Pinpoint the cell where the given text exists, returning its (x, y) midpoint coordinate. 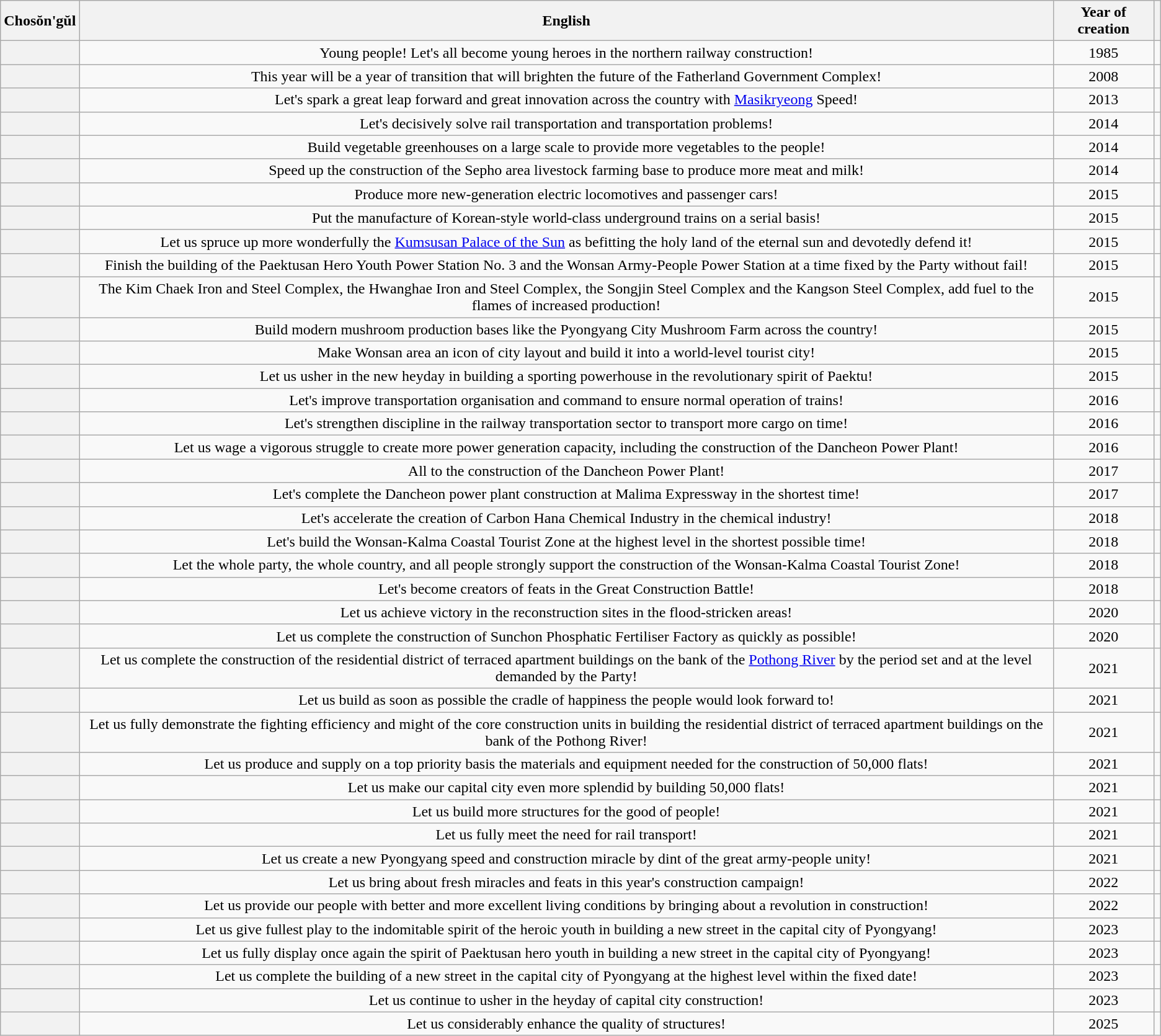
All to the construction of the Dancheon Power Plant! (566, 471)
Let's become creators of feats in the Great Construction Battle! (566, 589)
English (566, 21)
Let's improve transportation organisation and command to ensure normal operation of trains! (566, 400)
Let us achieve victory in the reconstruction sites in the flood-stricken areas! (566, 612)
Let us produce and supply on a top priority basis the materials and equipment needed for the construction of 50,000 flats! (566, 764)
Let us fully display once again the spirit of Paektusan hero youth in building a new street in the capital city of Pyongyang! (566, 953)
Let us give fullest play to the indomitable spirit of the heroic youth in building a new street in the capital city of Pyongyang! (566, 929)
Chosŏn'gŭl (40, 21)
2013 (1103, 100)
Let us provide our people with better and more excellent living conditions by bringing about a revolution in construction! (566, 906)
Let us fully meet the need for rail transport! (566, 835)
Put the manufacture of Korean-style world-class underground trains on a serial basis! (566, 218)
Speed up the construction of the Sepho area livestock farming base to produce more meat and milk! (566, 171)
Year of creation (1103, 21)
Let us usher in the new heyday in building a sporting powerhouse in the revolutionary spirit of Paektu! (566, 377)
Let us wage a vigorous struggle to create more power generation capacity, including the construction of the Dancheon Power Plant! (566, 447)
Let's decisively solve rail transportation and transportation problems! (566, 123)
Let us complete the construction of Sunchon Phosphatic Fertiliser Factory as quickly as possible! (566, 636)
Let us continue to usher in the heyday of capital city construction! (566, 1000)
Let's accelerate the creation of Carbon Hana Chemical Industry in the chemical industry! (566, 518)
Let's spark a great leap forward and great innovation across the country with Masikryeong Speed! (566, 100)
2025 (1103, 1024)
Let us complete the building of a new street in the capital city of Pyongyang at the highest level within the fixed date! (566, 976)
Let us build more structures for the good of people! (566, 811)
Build modern mushroom production bases like the Pyongyang City Mushroom Farm across the country! (566, 329)
Let us bring about fresh miracles and feats in this year's construction campaign! (566, 882)
Young people! Let's all become young heroes in the northern railway construction! (566, 53)
2008 (1103, 76)
Let's complete the Dancheon power plant construction at Malima Expressway in the shortest time! (566, 494)
Let us create a new Pyongyang speed and construction miracle by dint of the great army-people unity! (566, 859)
Produce more new-generation electric locomotives and passenger cars! (566, 194)
Build vegetable greenhouses on a large scale to provide more vegetables to the people! (566, 147)
Let's strengthen discipline in the railway transportation sector to transport more cargo on time! (566, 424)
Let the whole party, the whole country, and all people strongly support the construction of the Wonsan-Kalma Coastal Tourist Zone! (566, 565)
Let us make our capital city even more splendid by building 50,000 flats! (566, 788)
Let us considerably enhance the quality of structures! (566, 1024)
This year will be a year of transition that will brighten the future of the Fatherland Government Complex! (566, 76)
1985 (1103, 53)
Let us spruce up more wonderfully the Kumsusan Palace of the Sun as befitting the holy land of the eternal sun and devotedly defend it! (566, 241)
Let us build as soon as possible the cradle of happiness the people would look forward to! (566, 700)
Let's build the Wonsan-Kalma Coastal Tourist Zone at the highest level in the shortest possible time! (566, 542)
Make Wonsan area an icon of city layout and build it into a world-level tourist city! (566, 353)
